Determine the (X, Y) coordinate at the center of the cell enclosing the given text.  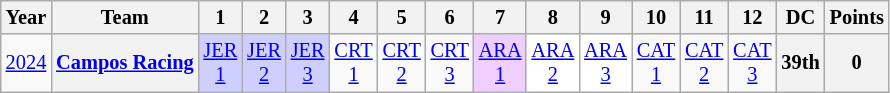
ARA1 (500, 63)
Year (26, 17)
DC (800, 17)
CRT1 (353, 63)
1 (220, 17)
CRT3 (450, 63)
JER1 (220, 63)
CAT1 (656, 63)
Points (857, 17)
2024 (26, 63)
3 (308, 17)
CAT3 (752, 63)
5 (402, 17)
10 (656, 17)
JER2 (264, 63)
ARA2 (552, 63)
39th (800, 63)
0 (857, 63)
9 (606, 17)
Campos Racing (124, 63)
7 (500, 17)
Team (124, 17)
6 (450, 17)
JER3 (308, 63)
4 (353, 17)
11 (704, 17)
ARA3 (606, 63)
CAT2 (704, 63)
12 (752, 17)
2 (264, 17)
CRT2 (402, 63)
8 (552, 17)
